Detect which cell encompasses the target text, then output its (x, y) center coordinate. 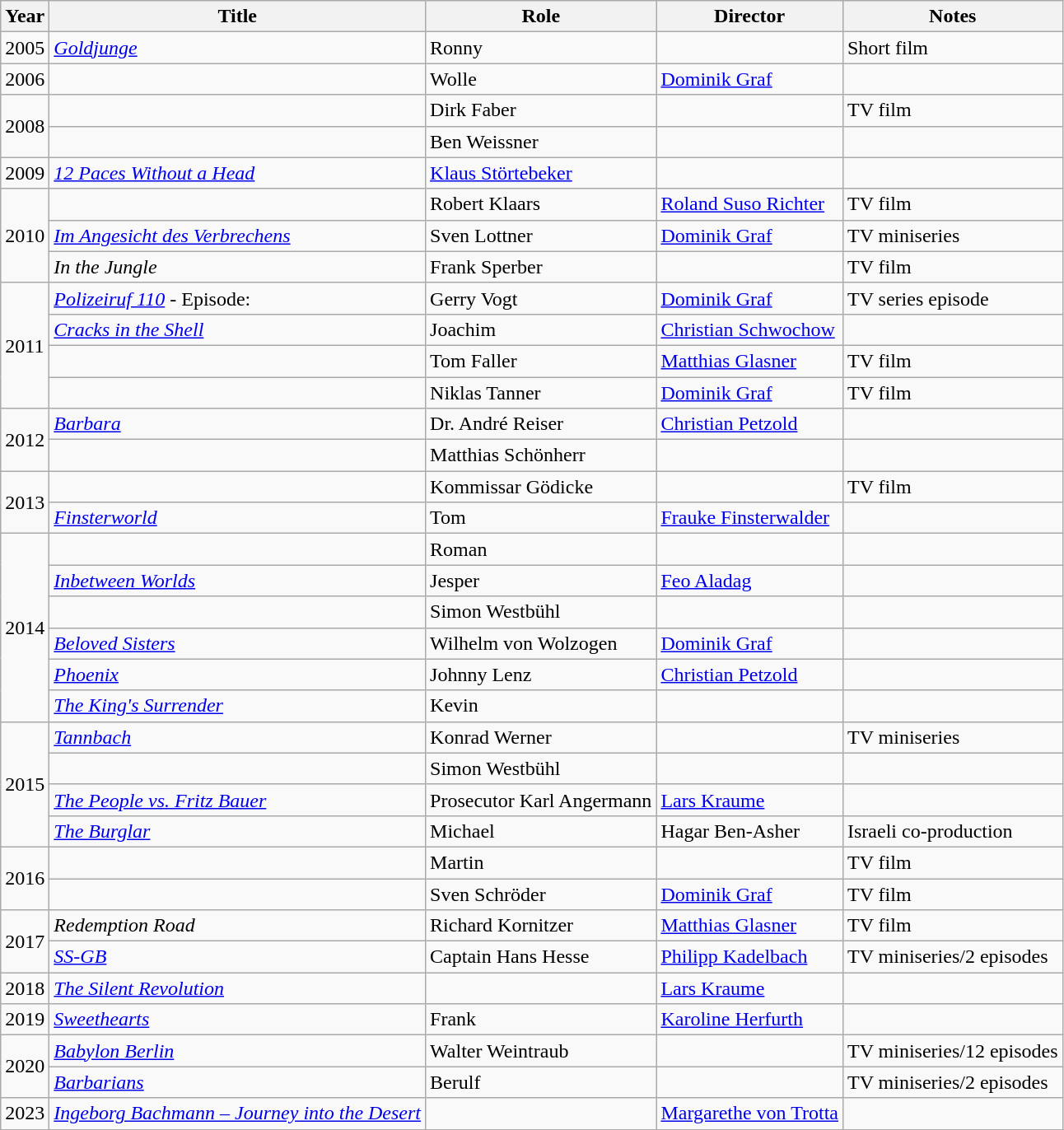
Wolle (541, 79)
Roland Suso Richter (749, 204)
Frank Sperber (541, 267)
Ingeborg Bachmann – Journey into the Desert (237, 1114)
Goldjunge (237, 48)
Berulf (541, 1082)
Title (237, 16)
Sven Lottner (541, 236)
Richard Kornitzer (541, 926)
Notes (952, 16)
12 Paces Without a Head (237, 173)
Barbarians (237, 1082)
Tannbach (237, 737)
2019 (25, 1020)
Tom Faller (541, 361)
Dirk Faber (541, 110)
Gerry Vogt (541, 298)
Roman (541, 549)
Cracks in the Shell (237, 329)
2009 (25, 173)
Hagar Ben-Asher (749, 831)
Kevin (541, 706)
2018 (25, 988)
Sweethearts (237, 1020)
Phoenix (237, 675)
Role (541, 16)
Im Angesicht des Verbrechens (237, 236)
Margarethe von Trotta (749, 1114)
Robert Klaars (541, 204)
Barbara (237, 424)
Wilhelm von Wolzogen (541, 643)
Dr. André Reiser (541, 424)
Beloved Sisters (237, 643)
Kommissar Gödicke (541, 487)
Inbetween Worlds (237, 581)
Short film (952, 48)
The King's Surrender (237, 706)
Jesper (541, 581)
2014 (25, 628)
2015 (25, 784)
TV series episode (952, 298)
Walter Weintraub (541, 1051)
Redemption Road (237, 926)
Babylon Berlin (237, 1051)
2023 (25, 1114)
Israeli co-production (952, 831)
Director (749, 16)
Philipp Kadelbach (749, 957)
Polizeiruf 110 - Episode: (237, 298)
Frank (541, 1020)
2013 (25, 502)
Prosecutor Karl Angermann (541, 800)
2016 (25, 878)
Ben Weissner (541, 142)
Martin (541, 862)
Matthias Schönherr (541, 455)
2010 (25, 236)
Niklas Tanner (541, 393)
Feo Aladag (749, 581)
2012 (25, 440)
Year (25, 16)
2005 (25, 48)
The People vs. Fritz Bauer (237, 800)
Joachim (541, 329)
Captain Hans Hesse (541, 957)
Johnny Lenz (541, 675)
The Silent Revolution (237, 988)
Sven Schröder (541, 894)
2008 (25, 126)
Frauke Finsterwalder (749, 518)
SS-GB (237, 957)
Klaus Störtebeker (541, 173)
Karoline Herfurth (749, 1020)
2017 (25, 941)
2006 (25, 79)
Christian Schwochow (749, 329)
Ronny (541, 48)
Finsterworld (237, 518)
2020 (25, 1067)
TV miniseries/12 episodes (952, 1051)
Konrad Werner (541, 737)
Tom (541, 518)
In the Jungle (237, 267)
Michael (541, 831)
2011 (25, 345)
The Burglar (237, 831)
